Return (x, y) of the center of cell containing provided text 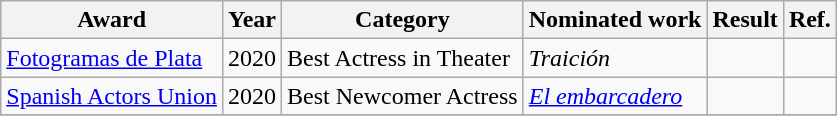
Result (745, 20)
Nominated work (615, 20)
Award (112, 20)
Fotogramas de Plata (112, 58)
Ref. (810, 20)
Best Newcomer Actress (403, 96)
Year (252, 20)
El embarcadero (615, 96)
Spanish Actors Union (112, 96)
Traición (615, 58)
Best Actress in Theater (403, 58)
Category (403, 20)
